Return the (x, y) coordinate for the center point of the cell that contains the specified text.  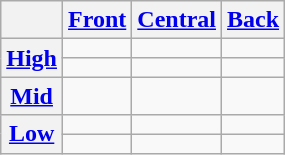
Front (98, 20)
Low (32, 134)
Back (254, 20)
Central (177, 20)
High (32, 58)
Mid (32, 96)
